Scan for the cell matching the given text and deliver its (X, Y) coordinate at center. 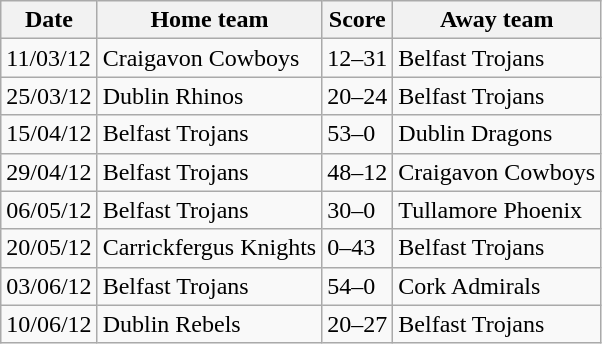
Dublin Rhinos (210, 96)
20–24 (358, 96)
12–31 (358, 58)
53–0 (358, 134)
25/03/12 (49, 96)
29/04/12 (49, 172)
Carrickfergus Knights (210, 248)
Date (49, 20)
Home team (210, 20)
Away team (497, 20)
20–27 (358, 324)
Tullamore Phoenix (497, 210)
20/05/12 (49, 248)
11/03/12 (49, 58)
15/04/12 (49, 134)
03/06/12 (49, 286)
Score (358, 20)
06/05/12 (49, 210)
54–0 (358, 286)
48–12 (358, 172)
Cork Admirals (497, 286)
Dublin Dragons (497, 134)
Dublin Rebels (210, 324)
30–0 (358, 210)
10/06/12 (49, 324)
0–43 (358, 248)
